Return the (x, y) coordinate for the center point of the cell that contains the specified text.  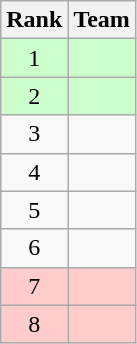
Team (102, 20)
4 (34, 172)
6 (34, 248)
1 (34, 58)
7 (34, 286)
5 (34, 210)
Rank (34, 20)
3 (34, 134)
2 (34, 96)
8 (34, 324)
